Output the (x, y) coordinate of the center of the cell containing the given text.  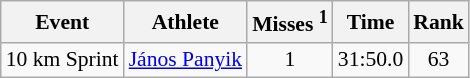
31:50.0 (370, 60)
János Panyik (186, 60)
63 (438, 60)
Rank (438, 22)
1 (290, 60)
Misses 1 (290, 22)
10 km Sprint (62, 60)
Event (62, 22)
Athlete (186, 22)
Time (370, 22)
